Capture the cell that displays the provided text and extract its (x, y) central coordinate. 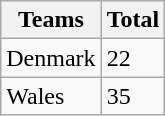
Denmark (51, 58)
35 (133, 96)
22 (133, 58)
Wales (51, 96)
Total (133, 20)
Teams (51, 20)
